Output the (X, Y) coordinate of the center of the cell containing the given text.  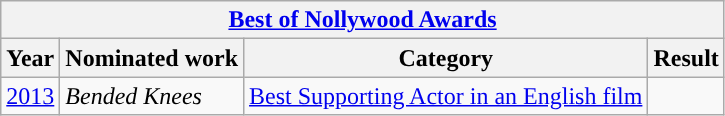
Year (30, 58)
Best of Nollywood Awards (363, 20)
Nominated work (152, 58)
Result (686, 58)
Category (446, 58)
2013 (30, 96)
Bended Knees (152, 96)
Best Supporting Actor in an English film (446, 96)
